Identify which cell holds the provided text, then report its [x, y] central coordinate. 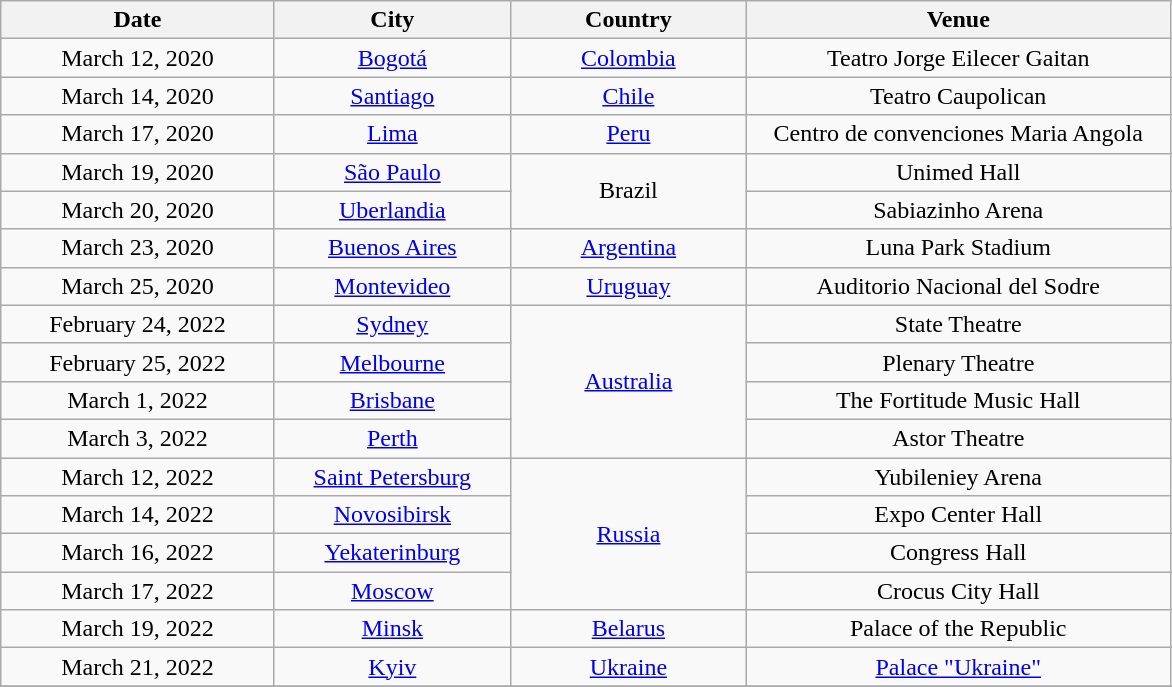
Sydney [392, 324]
Expo Center Hall [958, 515]
Palace "Ukraine" [958, 667]
March 19, 2020 [138, 172]
March 20, 2020 [138, 210]
Colombia [628, 58]
March 21, 2022 [138, 667]
Auditorio Nacional del Sodre [958, 286]
March 12, 2020 [138, 58]
Luna Park Stadium [958, 248]
March 25, 2020 [138, 286]
Peru [628, 134]
Crocus City Hall [958, 591]
March 17, 2020 [138, 134]
March 12, 2022 [138, 477]
Lima [392, 134]
Russia [628, 534]
Novosibirsk [392, 515]
Australia [628, 381]
Centro de convenciones Maria Angola [958, 134]
Uruguay [628, 286]
February 24, 2022 [138, 324]
Santiago [392, 96]
Brazil [628, 191]
Teatro Jorge Eilecer Gaitan [958, 58]
Congress Hall [958, 553]
Ukraine [628, 667]
Argentina [628, 248]
State Theatre [958, 324]
Melbourne [392, 362]
Venue [958, 20]
March 1, 2022 [138, 400]
The Fortitude Music Hall [958, 400]
Unimed Hall [958, 172]
March 17, 2022 [138, 591]
Astor Theatre [958, 438]
Chile [628, 96]
March 3, 2022 [138, 438]
Moscow [392, 591]
Minsk [392, 629]
Brisbane [392, 400]
Uberlandia [392, 210]
Teatro Caupolican [958, 96]
March 14, 2020 [138, 96]
Yubileniey Arena [958, 477]
Kyiv [392, 667]
São Paulo [392, 172]
Bogotá [392, 58]
Belarus [628, 629]
Montevideo [392, 286]
Date [138, 20]
Plenary Theatre [958, 362]
March 16, 2022 [138, 553]
Yekaterinburg [392, 553]
Perth [392, 438]
Country [628, 20]
City [392, 20]
March 14, 2022 [138, 515]
Buenos Aires [392, 248]
Palace of the Republic [958, 629]
February 25, 2022 [138, 362]
March 23, 2020 [138, 248]
March 19, 2022 [138, 629]
Saint Petersburg [392, 477]
Sabiazinho Arena [958, 210]
